Extract the (x, y) coordinate from the center of the cell holding the provided text.  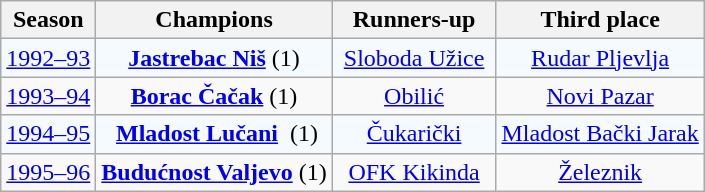
Mladost Lučani (1) (214, 134)
Železnik (600, 172)
Runners-up (414, 20)
Mladost Bački Jarak (600, 134)
Obilić (414, 96)
1995–96 (48, 172)
Champions (214, 20)
1992–93 (48, 58)
Rudar Pljevlja (600, 58)
1994–95 (48, 134)
Jastrebac Niš (1) (214, 58)
Season (48, 20)
Sloboda Užice (414, 58)
Third place (600, 20)
Budućnost Valjevo (1) (214, 172)
Čukarički (414, 134)
1993–94 (48, 96)
Borac Čačak (1) (214, 96)
OFK Kikinda (414, 172)
Novi Pazar (600, 96)
